For the text-containing cell, return its midpoint in (x, y) coordinate format. 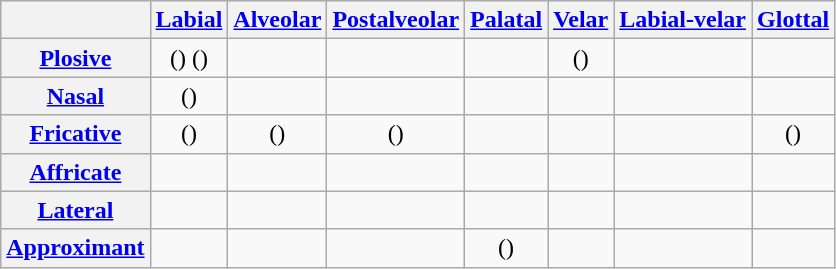
Labial-velar (683, 20)
() () (189, 58)
Lateral (76, 210)
Postalveolar (396, 20)
Velar (581, 20)
Palatal (506, 20)
Approximant (76, 248)
Labial (189, 20)
Nasal (76, 96)
Fricative (76, 134)
Glottal (794, 20)
Plosive (76, 58)
Affricate (76, 172)
Alveolar (278, 20)
